Extract the (x, y) coordinate from the center of the cell holding the provided text.  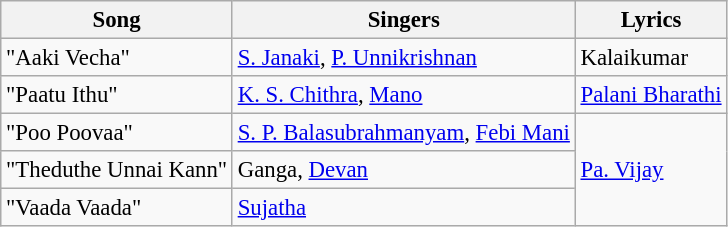
Singers (404, 20)
K. S. Chithra, Mano (404, 95)
"Vaada Vaada" (117, 208)
Palani Bharathi (651, 95)
Sujatha (404, 208)
Pa. Vijay (651, 170)
S. Janaki, P. Unnikrishnan (404, 58)
S. P. Balasubrahmanyam, Febi Mani (404, 133)
Kalaikumar (651, 58)
Ganga, Devan (404, 170)
"Poo Poovaa" (117, 133)
"Paatu Ithu" (117, 95)
Lyrics (651, 20)
"Theduthe Unnai Kann" (117, 170)
Song (117, 20)
"Aaki Vecha" (117, 58)
